Find where the given text appears and provide that cell's center as (X, Y) coordinate. 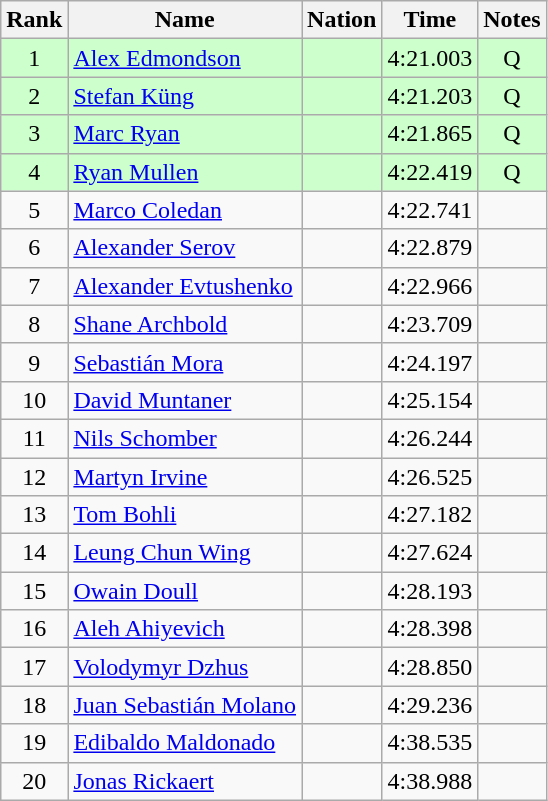
2 (34, 96)
Notes (512, 20)
Juan Sebastián Molano (185, 705)
13 (34, 515)
4:27.182 (430, 515)
4:38.535 (430, 743)
11 (34, 438)
8 (34, 324)
Edibaldo Maldonado (185, 743)
4:38.988 (430, 781)
12 (34, 477)
4:22.966 (430, 286)
3 (34, 134)
Leung Chun Wing (185, 553)
7 (34, 286)
4:28.193 (430, 591)
Jonas Rickaert (185, 781)
Ryan Mullen (185, 172)
Stefan Küng (185, 96)
4:21.203 (430, 96)
20 (34, 781)
Marc Ryan (185, 134)
Owain Doull (185, 591)
4:29.236 (430, 705)
19 (34, 743)
Rank (34, 20)
Sebastián Mora (185, 362)
Volodymyr Dzhus (185, 667)
5 (34, 210)
10 (34, 400)
Name (185, 20)
4:22.879 (430, 248)
4:27.624 (430, 553)
Aleh Ahiyevich (185, 629)
4:22.741 (430, 210)
16 (34, 629)
6 (34, 248)
Martyn Irvine (185, 477)
Time (430, 20)
Alexander Serov (185, 248)
Nation (342, 20)
Tom Bohli (185, 515)
4:26.525 (430, 477)
4 (34, 172)
4:21.003 (430, 58)
Marco Coledan (185, 210)
4:28.398 (430, 629)
9 (34, 362)
Alexander Evtushenko (185, 286)
4:26.244 (430, 438)
David Muntaner (185, 400)
4:24.197 (430, 362)
15 (34, 591)
4:21.865 (430, 134)
4:22.419 (430, 172)
Nils Schomber (185, 438)
14 (34, 553)
4:23.709 (430, 324)
1 (34, 58)
Alex Edmondson (185, 58)
4:25.154 (430, 400)
Shane Archbold (185, 324)
4:28.850 (430, 667)
17 (34, 667)
18 (34, 705)
